Output the [X, Y] coordinate of the center of the cell containing the given text.  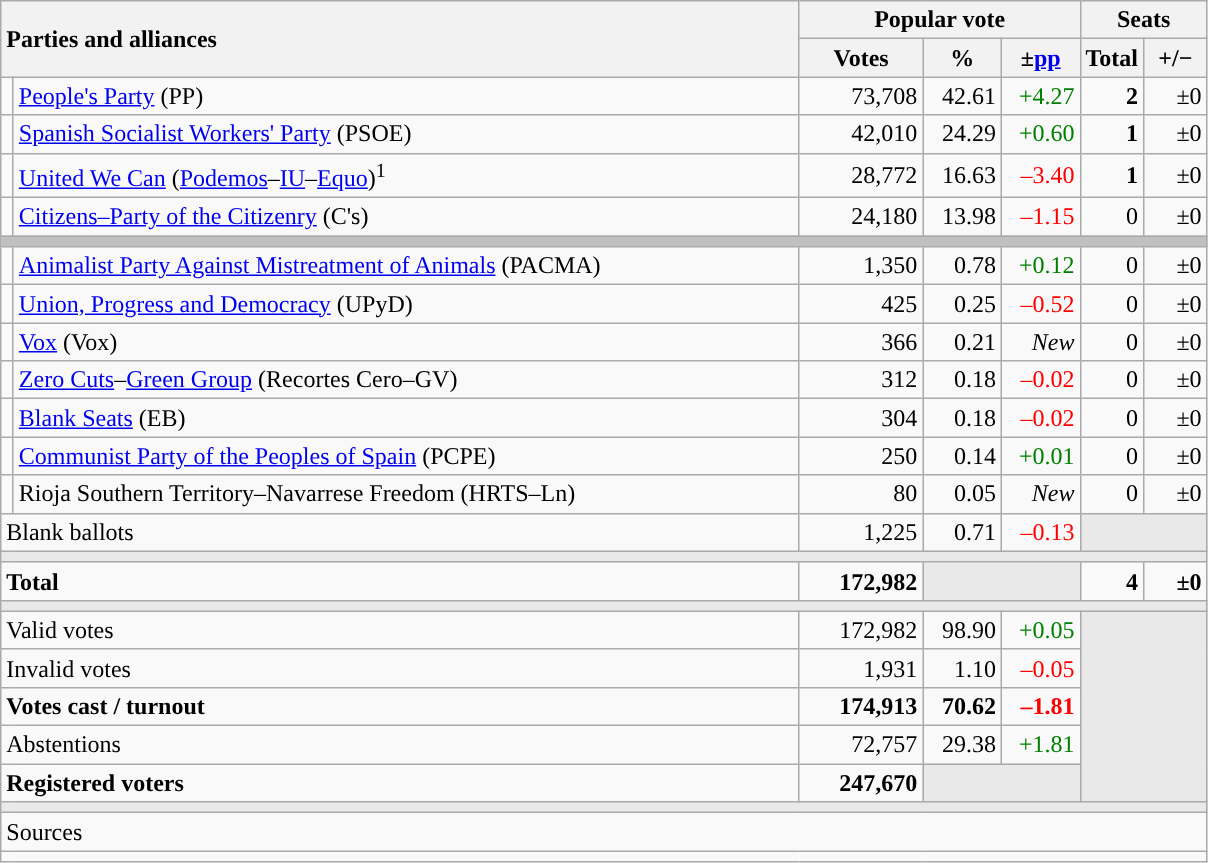
0.14 [962, 456]
24.29 [962, 134]
Rioja Southern Territory–Navarrese Freedom (HRTS–Ln) [406, 494]
Abstentions [400, 745]
Sources [604, 832]
–3.40 [1040, 176]
+0.01 [1040, 456]
Parties and alliances [400, 39]
250 [861, 456]
1.10 [962, 668]
42,010 [861, 134]
Communist Party of the Peoples of Spain (PCPE) [406, 456]
312 [861, 380]
Vox (Vox) [406, 342]
425 [861, 304]
Zero Cuts–Green Group (Recortes Cero–GV) [406, 380]
1,225 [861, 532]
–1.81 [1040, 706]
Invalid votes [400, 668]
0.25 [962, 304]
±pp [1040, 58]
366 [861, 342]
28,772 [861, 176]
–0.05 [1040, 668]
Union, Progress and Democracy (UPyD) [406, 304]
Spanish Socialist Workers' Party (PSOE) [406, 134]
Votes cast / turnout [400, 706]
70.62 [962, 706]
13.98 [962, 217]
+0.12 [1040, 266]
Animalist Party Against Mistreatment of Animals (PACMA) [406, 266]
29.38 [962, 745]
Blank Seats (EB) [406, 418]
Valid votes [400, 630]
+/− [1176, 58]
1,931 [861, 668]
Votes [861, 58]
98.90 [962, 630]
+0.05 [1040, 630]
Seats [1144, 20]
Blank ballots [400, 532]
Registered voters [400, 783]
174,913 [861, 706]
73,708 [861, 96]
–1.15 [1040, 217]
24,180 [861, 217]
–0.13 [1040, 532]
80 [861, 494]
0.21 [962, 342]
+0.60 [1040, 134]
72,757 [861, 745]
0.05 [962, 494]
+1.81 [1040, 745]
United We Can (Podemos–IU–Equo)1 [406, 176]
247,670 [861, 783]
16.63 [962, 176]
4 [1112, 581]
Citizens–Party of the Citizenry (C's) [406, 217]
Popular vote [940, 20]
1,350 [861, 266]
42.61 [962, 96]
304 [861, 418]
0.71 [962, 532]
People's Party (PP) [406, 96]
% [962, 58]
–0.52 [1040, 304]
2 [1112, 96]
+4.27 [1040, 96]
0.78 [962, 266]
